For the text-containing cell, return its midpoint in [x, y] coordinate format. 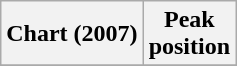
Peakposition [189, 34]
Chart (2007) [72, 34]
